Scan for the cell matching the given text and deliver its [x, y] coordinate at center. 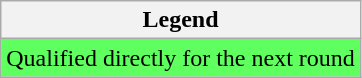
Qualified directly for the next round [181, 58]
Legend [181, 20]
